For the text-containing cell, return its midpoint in (X, Y) coordinate format. 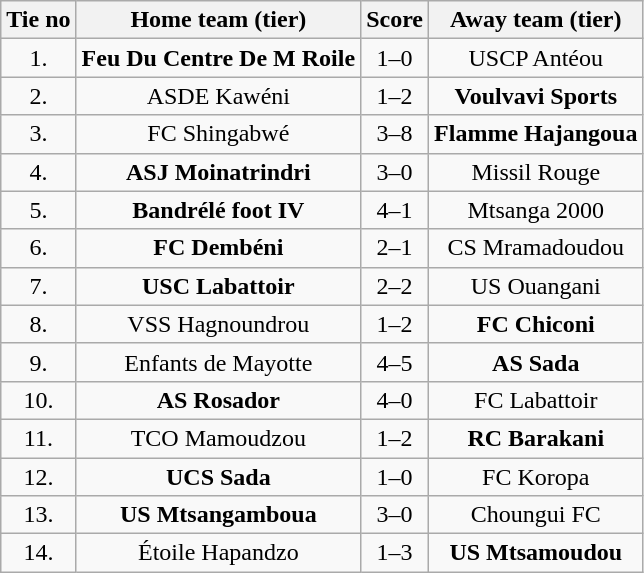
3–8 (395, 134)
Enfants de Mayotte (218, 362)
FC Koropa (536, 477)
RC Barakani (536, 438)
14. (38, 553)
2–2 (395, 286)
Tie no (38, 20)
CS Mramadoudou (536, 248)
1–3 (395, 553)
ASDE Kawéni (218, 96)
AS Sada (536, 362)
Voulvavi Sports (536, 96)
US Mtsamoudou (536, 553)
AS Rosador (218, 400)
8. (38, 324)
2. (38, 96)
Score (395, 20)
Missil Rouge (536, 172)
Mtsanga 2000 (536, 210)
Feu Du Centre De M Roile (218, 58)
Away team (tier) (536, 20)
4–1 (395, 210)
VSS Hagnoundrou (218, 324)
3. (38, 134)
Bandrélé foot IV (218, 210)
FC Labattoir (536, 400)
Étoile Hapandzo (218, 553)
10. (38, 400)
12. (38, 477)
TCO Mamoudzou (218, 438)
Choungui FC (536, 515)
USCP Antéou (536, 58)
1. (38, 58)
ASJ Moinatrindri (218, 172)
FC Chiconi (536, 324)
6. (38, 248)
4. (38, 172)
2–1 (395, 248)
5. (38, 210)
FC Dembéni (218, 248)
4–0 (395, 400)
US Mtsangamboua (218, 515)
UCS Sada (218, 477)
US Ouangani (536, 286)
11. (38, 438)
13. (38, 515)
9. (38, 362)
USC Labattoir (218, 286)
4–5 (395, 362)
FC Shingabwé (218, 134)
Flamme Hajangoua (536, 134)
7. (38, 286)
Home team (tier) (218, 20)
